Identify which cell holds the provided text, then report its (X, Y) central coordinate. 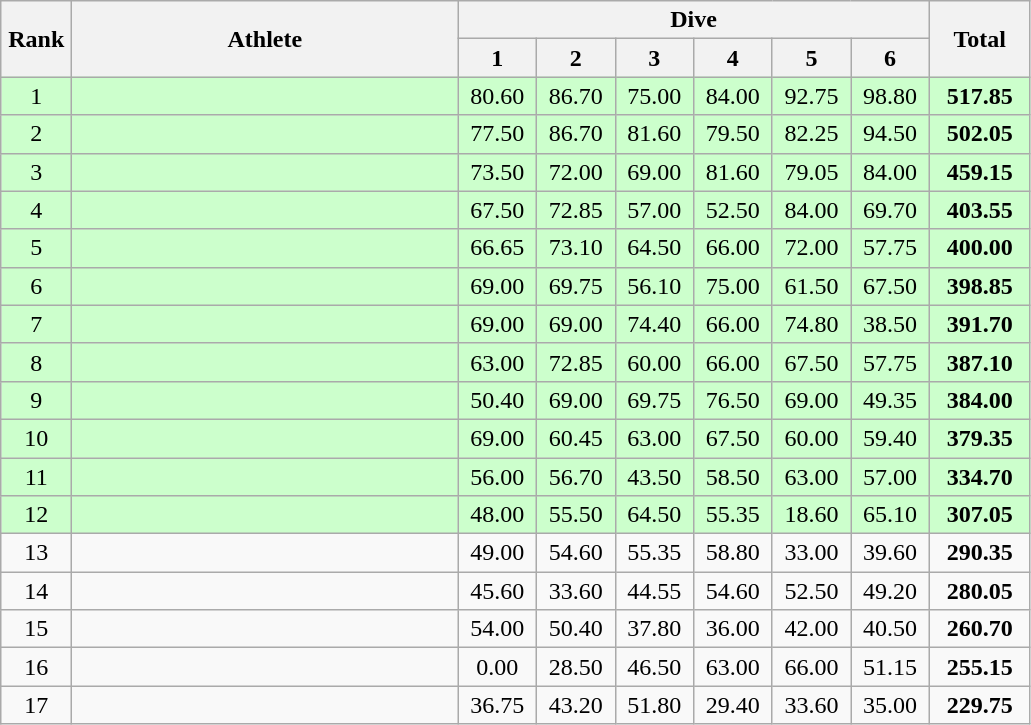
260.70 (980, 629)
398.85 (980, 286)
56.10 (654, 286)
13 (36, 553)
280.05 (980, 591)
379.35 (980, 438)
49.20 (890, 591)
92.75 (812, 96)
69.70 (890, 210)
36.75 (498, 705)
255.15 (980, 667)
15 (36, 629)
82.25 (812, 134)
42.00 (812, 629)
98.80 (890, 96)
33.00 (812, 553)
35.00 (890, 705)
229.75 (980, 705)
65.10 (890, 515)
51.80 (654, 705)
94.50 (890, 134)
77.50 (498, 134)
74.40 (654, 324)
517.85 (980, 96)
400.00 (980, 248)
307.05 (980, 515)
60.45 (576, 438)
459.15 (980, 172)
18.60 (812, 515)
11 (36, 477)
334.70 (980, 477)
14 (36, 591)
16 (36, 667)
66.65 (498, 248)
73.50 (498, 172)
40.50 (890, 629)
55.50 (576, 515)
61.50 (812, 286)
76.50 (734, 400)
59.40 (890, 438)
0.00 (498, 667)
38.50 (890, 324)
45.60 (498, 591)
49.35 (890, 400)
54.00 (498, 629)
9 (36, 400)
28.50 (576, 667)
Rank (36, 39)
10 (36, 438)
391.70 (980, 324)
Athlete (265, 39)
79.50 (734, 134)
29.40 (734, 705)
8 (36, 362)
79.05 (812, 172)
Dive (694, 20)
48.00 (498, 515)
43.20 (576, 705)
387.10 (980, 362)
80.60 (498, 96)
Total (980, 39)
43.50 (654, 477)
44.55 (654, 591)
73.10 (576, 248)
502.05 (980, 134)
74.80 (812, 324)
56.00 (498, 477)
58.80 (734, 553)
17 (36, 705)
58.50 (734, 477)
36.00 (734, 629)
39.60 (890, 553)
290.35 (980, 553)
384.00 (980, 400)
56.70 (576, 477)
403.55 (980, 210)
46.50 (654, 667)
12 (36, 515)
7 (36, 324)
49.00 (498, 553)
37.80 (654, 629)
51.15 (890, 667)
